Detect which cell encompasses the target text, then output its [X, Y] center coordinate. 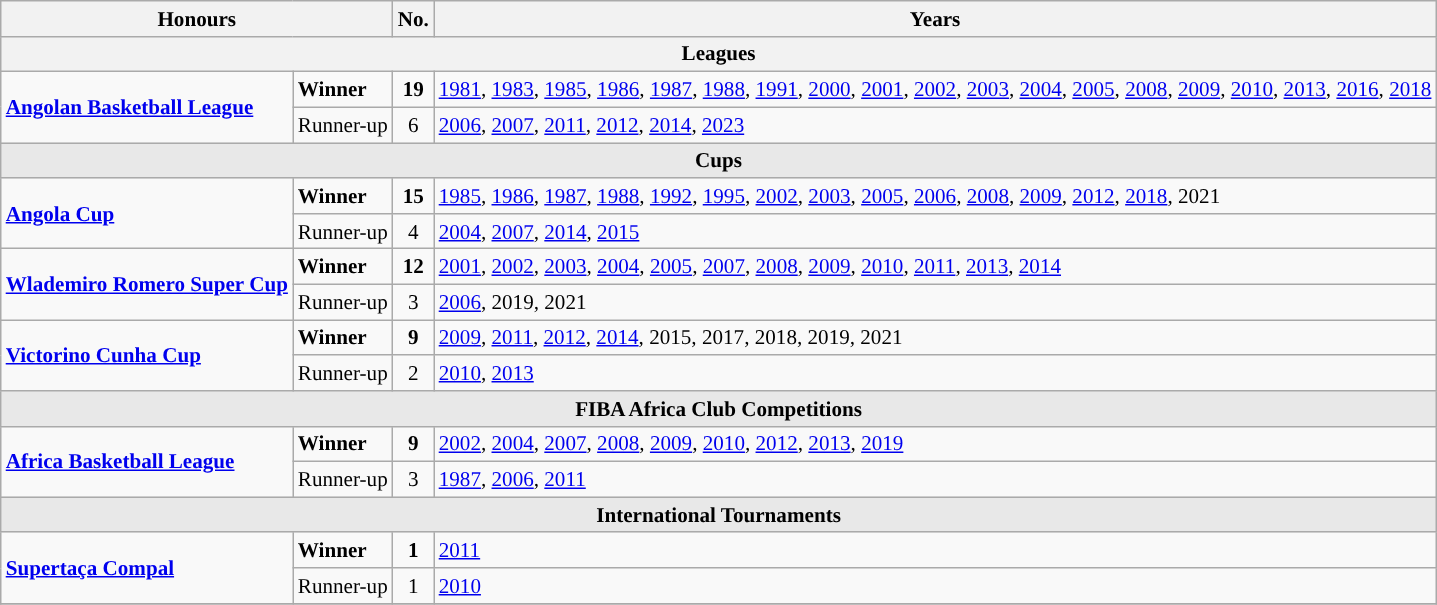
Africa Basketball League [147, 462]
2011 [936, 550]
Angola Cup [147, 214]
12 [414, 266]
Honours [197, 18]
2006, 2019, 2021 [936, 302]
2006, 2007, 2011, 2012, 2014, 2023 [936, 124]
No. [414, 18]
1987, 2006, 2011 [936, 480]
2 [414, 372]
2001, 2002, 2003, 2004, 2005, 2007, 2008, 2009, 2010, 2011, 2013, 2014 [936, 266]
6 [414, 124]
2002, 2004, 2007, 2008, 2009, 2010, 2012, 2013, 2019 [936, 444]
Leagues [719, 54]
FIBA Africa Club Competitions [719, 408]
2010, 2013 [936, 372]
1985, 1986, 1987, 1988, 1992, 1995, 2002, 2003, 2005, 2006, 2008, 2009, 2012, 2018, 2021 [936, 196]
15 [414, 196]
1981, 1983, 1985, 1986, 1987, 1988, 1991, 2000, 2001, 2002, 2003, 2004, 2005, 2008, 2009, 2010, 2013, 2016, 2018 [936, 90]
4 [414, 230]
Victorino Cunha Cup [147, 356]
2010 [936, 586]
Wlademiro Romero Super Cup [147, 284]
Angolan Basketball League [147, 108]
2009, 2011, 2012, 2014, 2015, 2017, 2018, 2019, 2021 [936, 338]
Years [936, 18]
International Tournaments [719, 514]
2004, 2007, 2014, 2015 [936, 230]
19 [414, 90]
Cups [719, 160]
Supertaça Compal [147, 568]
